Determine the (x, y) coordinate at the center of the cell enclosing the given text.  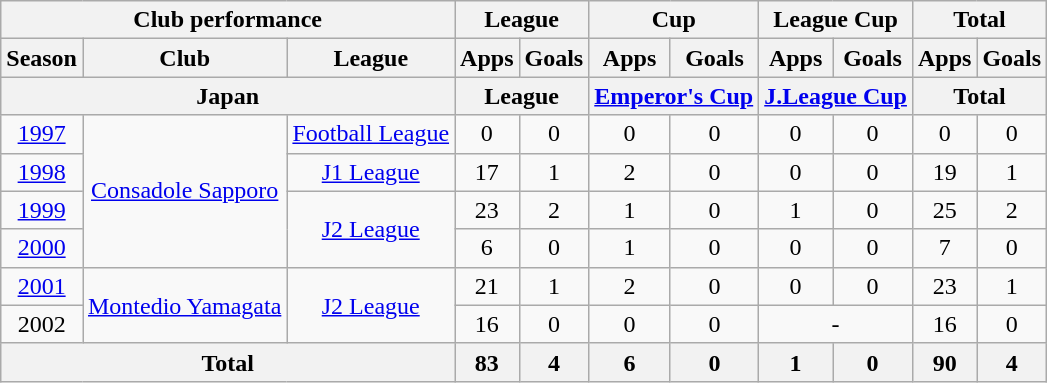
J1 League (371, 172)
83 (487, 362)
1997 (42, 134)
2001 (42, 286)
League Cup (836, 20)
7 (944, 248)
1998 (42, 172)
1999 (42, 210)
Club performance (228, 20)
2002 (42, 324)
2000 (42, 248)
17 (487, 172)
Japan (228, 96)
- (836, 324)
Consadole Sapporo (184, 191)
Club (184, 58)
25 (944, 210)
21 (487, 286)
Season (42, 58)
Football League (371, 134)
Cup (674, 20)
J.League Cup (836, 96)
90 (944, 362)
19 (944, 172)
Emperor's Cup (674, 96)
Montedio Yamagata (184, 305)
